Detect which cell encompasses the target text, then output its [x, y] center coordinate. 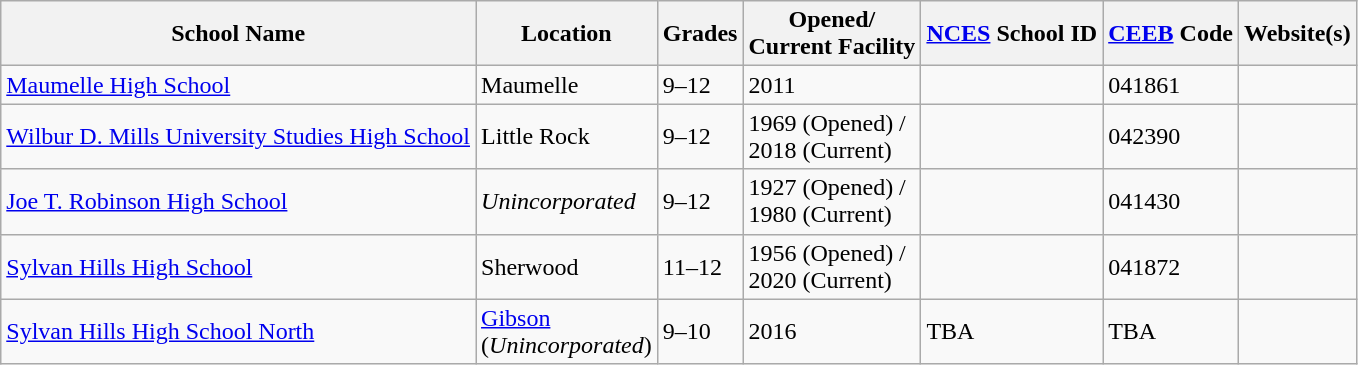
Sherwood [567, 266]
Grades [700, 34]
041872 [1171, 266]
Gibson(Unincorporated) [567, 332]
Maumelle [567, 85]
11–12 [700, 266]
1969 (Opened) /2018 (Current) [832, 136]
041861 [1171, 85]
1956 (Opened) /2020 (Current) [832, 266]
Unincorporated [567, 202]
Website(s) [1297, 34]
Wilbur D. Mills University Studies High School [238, 136]
Joe T. Robinson High School [238, 202]
Little Rock [567, 136]
1927 (Opened) /1980 (Current) [832, 202]
Opened/Current Facility [832, 34]
Location [567, 34]
2016 [832, 332]
Maumelle High School [238, 85]
Sylvan Hills High School North [238, 332]
School Name [238, 34]
Sylvan Hills High School [238, 266]
NCES School ID [1012, 34]
2011 [832, 85]
042390 [1171, 136]
CEEB Code [1171, 34]
9–10 [700, 332]
041430 [1171, 202]
